Capture the cell that displays the provided text and extract its [x, y] central coordinate. 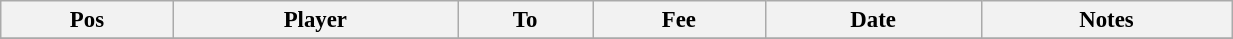
Player [315, 20]
Fee [679, 20]
Date [873, 20]
Notes [1106, 20]
Pos [87, 20]
To [526, 20]
